Scan for the cell matching the given text and deliver its (x, y) coordinate at center. 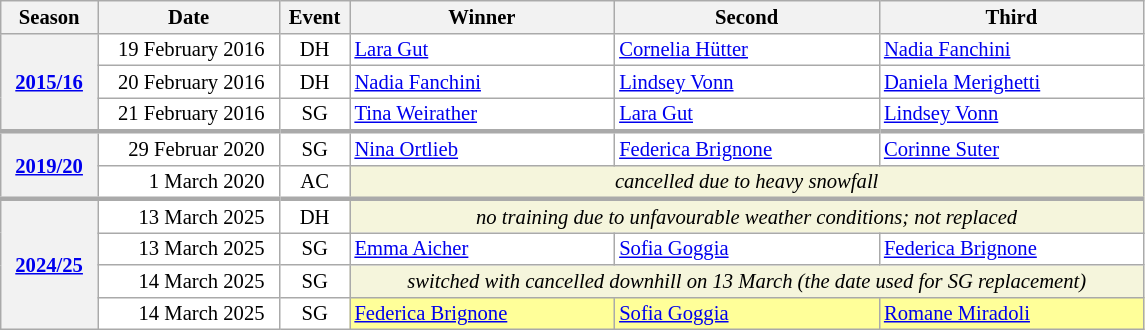
switched with cancelled downhill on 13 March (the date used for SG replacement) (747, 280)
Emma Aicher (482, 248)
2019/20 (50, 165)
cancelled due to heavy snowfall (747, 182)
Nina Ortlieb (482, 148)
1 March 2020 (189, 182)
AC (315, 182)
21 February 2016 (189, 114)
Winner (482, 16)
2015/16 (50, 82)
20 February 2016 (189, 81)
19 February 2016 (189, 49)
29 Februar 2020 (189, 148)
Corinne Suter (1012, 148)
Date (189, 16)
Daniela Merighetti (1012, 81)
Third (1012, 16)
Tina Weirather (482, 114)
Romane Miradoli (1012, 313)
Cornelia Hütter (746, 49)
Second (746, 16)
2024/25 (50, 263)
Event (315, 16)
no training due to unfavourable weather conditions; not replaced (747, 215)
Season (50, 16)
